Determine the [x, y] coordinate at the center of the cell enclosing the given text.  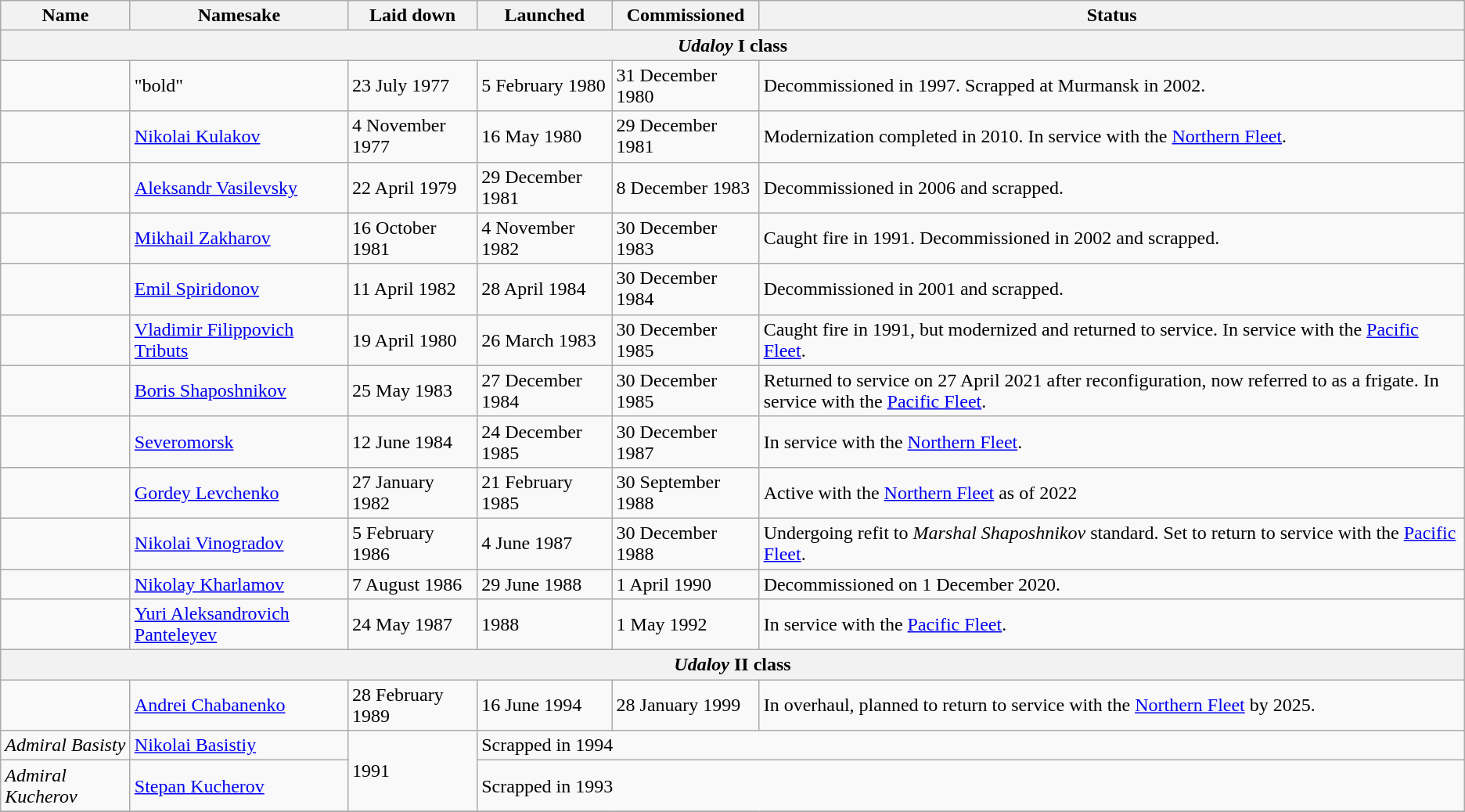
Decommissioned in 2001 and scrapped. [1111, 289]
"bold" [239, 86]
12 June 1984 [413, 441]
Andrei Chabanenko [239, 706]
Nikolai Kulakov [239, 136]
4 November 1977 [413, 136]
1988 [545, 624]
Udaloy II class [732, 665]
Decommissioned on 1 December 2020. [1111, 584]
Scrapped in 1994 [971, 746]
Caught fire in 1991. Decommissioned in 2002 and scrapped. [1111, 238]
Undergoing refit to Marshal Shaposhnikov standard. Set to return to service with the Pacific Fleet. [1111, 543]
19 April 1980 [413, 340]
11 April 1982 [413, 289]
Admiral Kucherov [66, 785]
30 December 1984 [686, 289]
21 February 1985 [545, 493]
7 August 1986 [413, 584]
Aleksandr Vasilevsky [239, 188]
Yuri Aleksandrovich Panteleyev [239, 624]
Decommissioned in 1997. Scrapped at Murmansk in 2002. [1111, 86]
Modernization completed in 2010. In service with the Northern Fleet. [1111, 136]
In service with the Northern Fleet. [1111, 441]
28 January 1999 [686, 706]
30 December 1983 [686, 238]
Severomorsk [239, 441]
27 January 1982 [413, 493]
4 November 1982 [545, 238]
Scrapped in 1993 [971, 785]
1 April 1990 [686, 584]
Commissioned [686, 16]
Name [66, 16]
Nikolai Vinogradov [239, 543]
1991 [413, 771]
Mikhail Zakharov [239, 238]
24 May 1987 [413, 624]
5 February 1980 [545, 86]
5 February 1986 [413, 543]
26 March 1983 [545, 340]
Decommissioned in 2006 and scrapped. [1111, 188]
29 June 1988 [545, 584]
25 May 1983 [413, 391]
8 December 1983 [686, 188]
Caught fire in 1991, but modernized and returned to service. In service with the Pacific Fleet. [1111, 340]
Active with the Northern Fleet as of 2022 [1111, 493]
Udaloy I class [732, 45]
In service with the Pacific Fleet. [1111, 624]
16 October 1981 [413, 238]
23 July 1977 [413, 86]
Boris Shaposhnikov [239, 391]
30 September 1988 [686, 493]
Returned to service on 27 April 2021 after reconfiguration, now referred to as a frigate. In service with the Pacific Fleet. [1111, 391]
28 April 1984 [545, 289]
Nikolai Basistiy [239, 746]
16 June 1994 [545, 706]
28 February 1989 [413, 706]
4 June 1987 [545, 543]
24 December 1985 [545, 441]
Launched [545, 16]
30 December 1988 [686, 543]
Status [1111, 16]
31 December 1980 [686, 86]
Emil Spiridonov [239, 289]
Laid down [413, 16]
1 May 1992 [686, 624]
Admiral Basisty [66, 746]
27 December 1984 [545, 391]
In overhaul, planned to return to service with the Northern Fleet by 2025. [1111, 706]
Gordey Levchenko [239, 493]
Stepan Kucherov [239, 785]
Namesake [239, 16]
Nikolay Kharlamov [239, 584]
30 December 1987 [686, 441]
16 May 1980 [545, 136]
22 April 1979 [413, 188]
Vladimir Filippovich Tributs [239, 340]
